Find where the given text appears and provide that cell's center as (X, Y) coordinate. 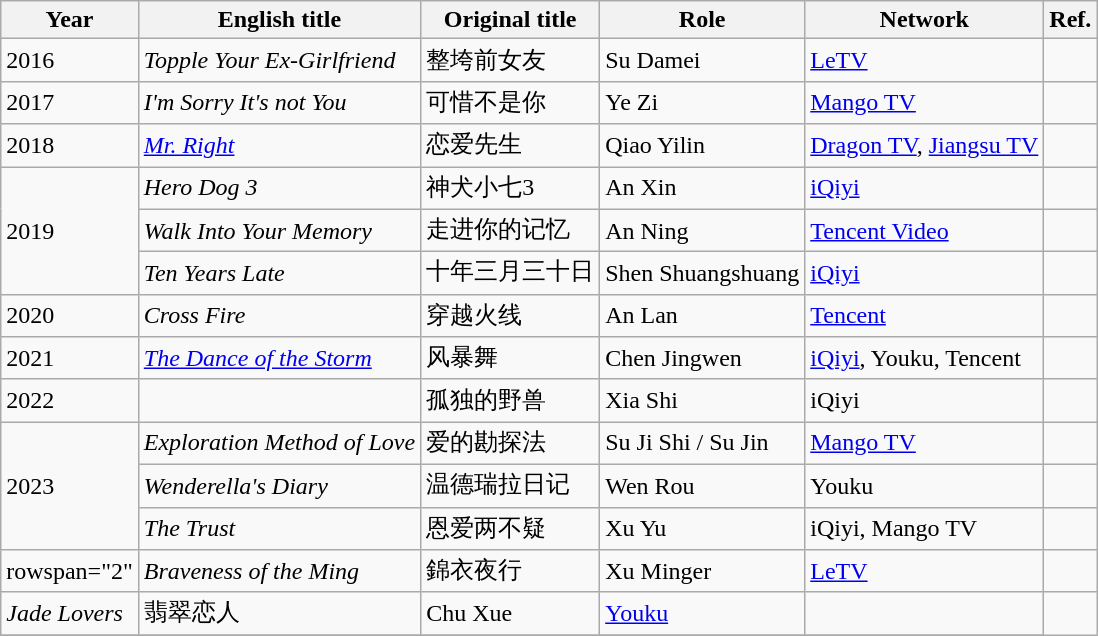
Hero Dog 3 (279, 188)
Ref. (1070, 20)
The Trust (279, 528)
整垮前女友 (510, 60)
孤独的野兽 (510, 400)
Ye Zi (702, 102)
2023 (70, 486)
Ten Years Late (279, 274)
Dragon TV, Jiangsu TV (924, 146)
iQiyi, Mango TV (924, 528)
Topple Your Ex-Girlfriend (279, 60)
iQiyi, Youku, Tencent (924, 358)
Qiao Yilin (702, 146)
An Ning (702, 230)
Cross Fire (279, 316)
2017 (70, 102)
2016 (70, 60)
十年三月三十日 (510, 274)
爱的勘探法 (510, 444)
翡翠恋人 (279, 614)
An Xin (702, 188)
The Dance of the Storm (279, 358)
Shen Shuangshuang (702, 274)
2022 (70, 400)
Role (702, 20)
2019 (70, 230)
Tencent (924, 316)
Year (70, 20)
Braveness of the Ming (279, 572)
Network (924, 20)
神犬小七3 (510, 188)
2018 (70, 146)
2021 (70, 358)
温德瑞拉日记 (510, 486)
English title (279, 20)
I'm Sorry It's not You (279, 102)
Chen Jingwen (702, 358)
Chu Xue (510, 614)
Xia Shi (702, 400)
Mr. Right (279, 146)
錦衣夜行 (510, 572)
恩爱两不疑 (510, 528)
走进你的记忆 (510, 230)
Xu Minger (702, 572)
Original title (510, 20)
Jade Lovers (70, 614)
Xu Yu (702, 528)
Wen Rou (702, 486)
Su Damei (702, 60)
An Lan (702, 316)
风暴舞 (510, 358)
Walk Into Your Memory (279, 230)
Wenderella's Diary (279, 486)
穿越火线 (510, 316)
可惜不是你 (510, 102)
Su Ji Shi / Su Jin (702, 444)
2020 (70, 316)
Exploration Method of Love (279, 444)
rowspan="2" (70, 572)
Tencent Video (924, 230)
恋爱先生 (510, 146)
